From the cell containing the given text, extract its center point as [X, Y] coordinate. 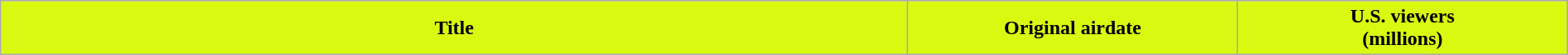
U.S. viewers(millions) [1403, 28]
Title [455, 28]
Original airdate [1073, 28]
